Search for the cell housing the specified text and yield its [X, Y] center coordinate. 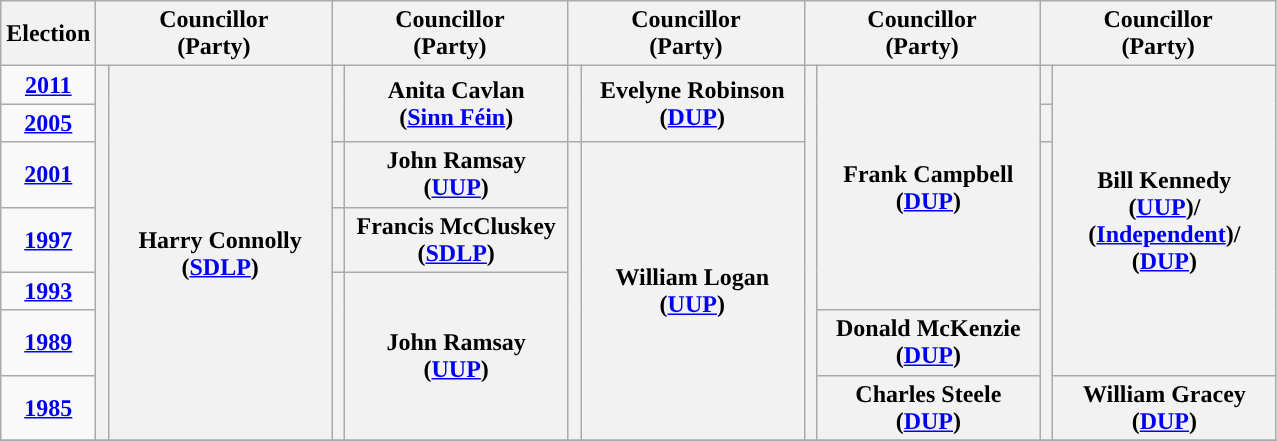
1997 [48, 240]
William Gracey (DUP) [1165, 408]
1989 [48, 342]
Charles Steele (DUP) [929, 408]
Evelyne Robinson (DUP) [692, 104]
1993 [48, 291]
1985 [48, 408]
2001 [48, 174]
Bill Kennedy (UUP)/ (Independent)/ (DUP) [1165, 220]
Francis McCluskey (SDLP) [456, 240]
Frank Campbell (DUP) [929, 188]
Donald McKenzie (DUP) [929, 342]
Harry Connolly (SDLP) [220, 253]
William Logan (UUP) [692, 291]
Anita Cavlan (Sinn Féin) [456, 104]
2005 [48, 123]
2011 [48, 85]
Election [48, 34]
